Return the (x, y) coordinate for the center point of the cell that contains the specified text.  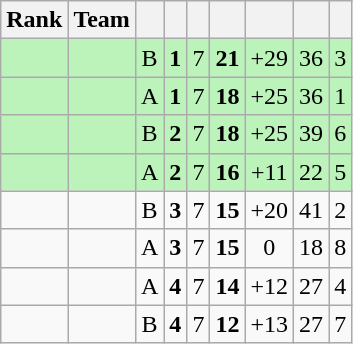
Team (102, 20)
+29 (270, 58)
+20 (270, 210)
5 (340, 172)
12 (228, 324)
39 (312, 134)
16 (228, 172)
41 (312, 210)
8 (340, 248)
0 (270, 248)
Rank (34, 20)
21 (228, 58)
+11 (270, 172)
+13 (270, 324)
+12 (270, 286)
6 (340, 134)
14 (228, 286)
22 (312, 172)
